Pinpoint the cell where the given text exists, returning its [x, y] midpoint coordinate. 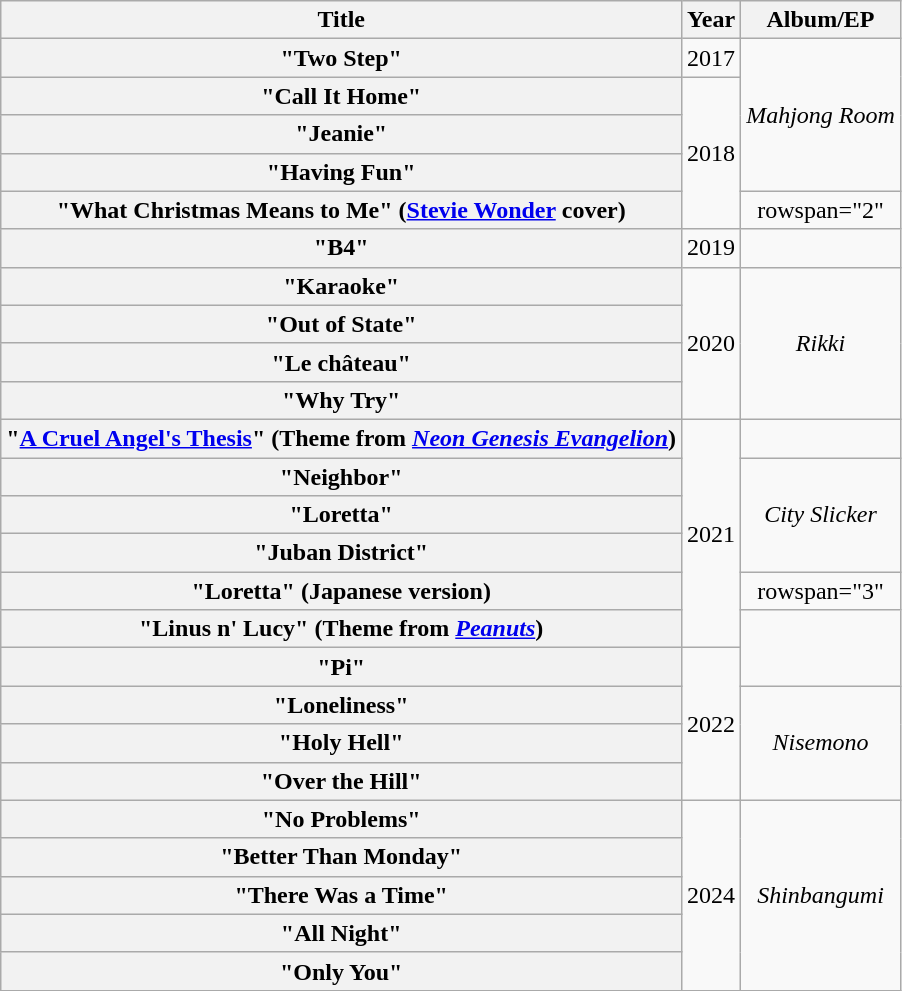
"Le château" [342, 362]
2022 [712, 724]
"Only You" [342, 971]
Rikki [821, 343]
"Loretta" [342, 515]
"Holy Hell" [342, 743]
"Jeanie" [342, 134]
rowspan="3" [821, 591]
"Having Fun" [342, 172]
"A Cruel Angel's Thesis" (Theme from Neon Genesis Evangelion) [342, 438]
"Karaoke" [342, 286]
Year [712, 20]
"Neighbor" [342, 477]
City Slicker [821, 515]
"Better Than Monday" [342, 857]
"Pi" [342, 667]
2024 [712, 895]
"Over the Hill" [342, 781]
"Loretta" (Japanese version) [342, 591]
"Loneliness" [342, 705]
Title [342, 20]
2019 [712, 248]
2017 [712, 58]
"Two Step" [342, 58]
"Why Try" [342, 400]
"Linus n' Lucy" (Theme from Peanuts) [342, 629]
rowspan="2" [821, 210]
Nisemono [821, 743]
"Call It Home" [342, 96]
"There Was a Time" [342, 895]
"No Problems" [342, 819]
"B4" [342, 248]
2020 [712, 343]
"What Christmas Means to Me" (Stevie Wonder cover) [342, 210]
Mahjong Room [821, 115]
2018 [712, 153]
Shinbangumi [821, 895]
"All Night" [342, 933]
"Juban District" [342, 553]
2021 [712, 533]
"Out of State" [342, 324]
Album/EP [821, 20]
